Provide the (X, Y) coordinate of the cell's center where the given text is located.  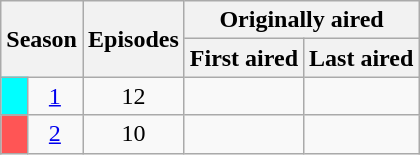
2 (54, 134)
Episodes (133, 39)
10 (133, 134)
Season (42, 39)
1 (54, 96)
12 (133, 96)
Last aired (362, 58)
First aired (244, 58)
Originally aired (302, 20)
